Provide the (X, Y) coordinate of the cell's center where the given text is located.  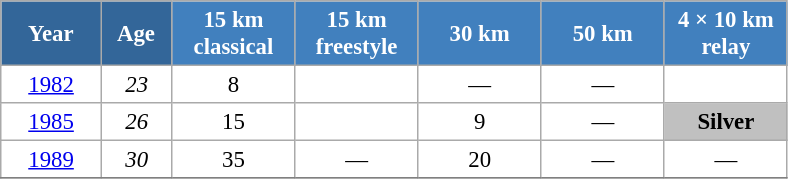
15 (234, 122)
30 km (480, 34)
Year (52, 34)
50 km (602, 34)
26 (136, 122)
1989 (52, 160)
4 × 10 km relay (726, 34)
15 km classical (234, 34)
9 (480, 122)
1982 (52, 85)
23 (136, 85)
30 (136, 160)
Silver (726, 122)
1985 (52, 122)
8 (234, 85)
20 (480, 160)
Age (136, 34)
35 (234, 160)
15 km freestyle (356, 34)
